Provide the (X, Y) coordinate of the cell's center where the given text is located.  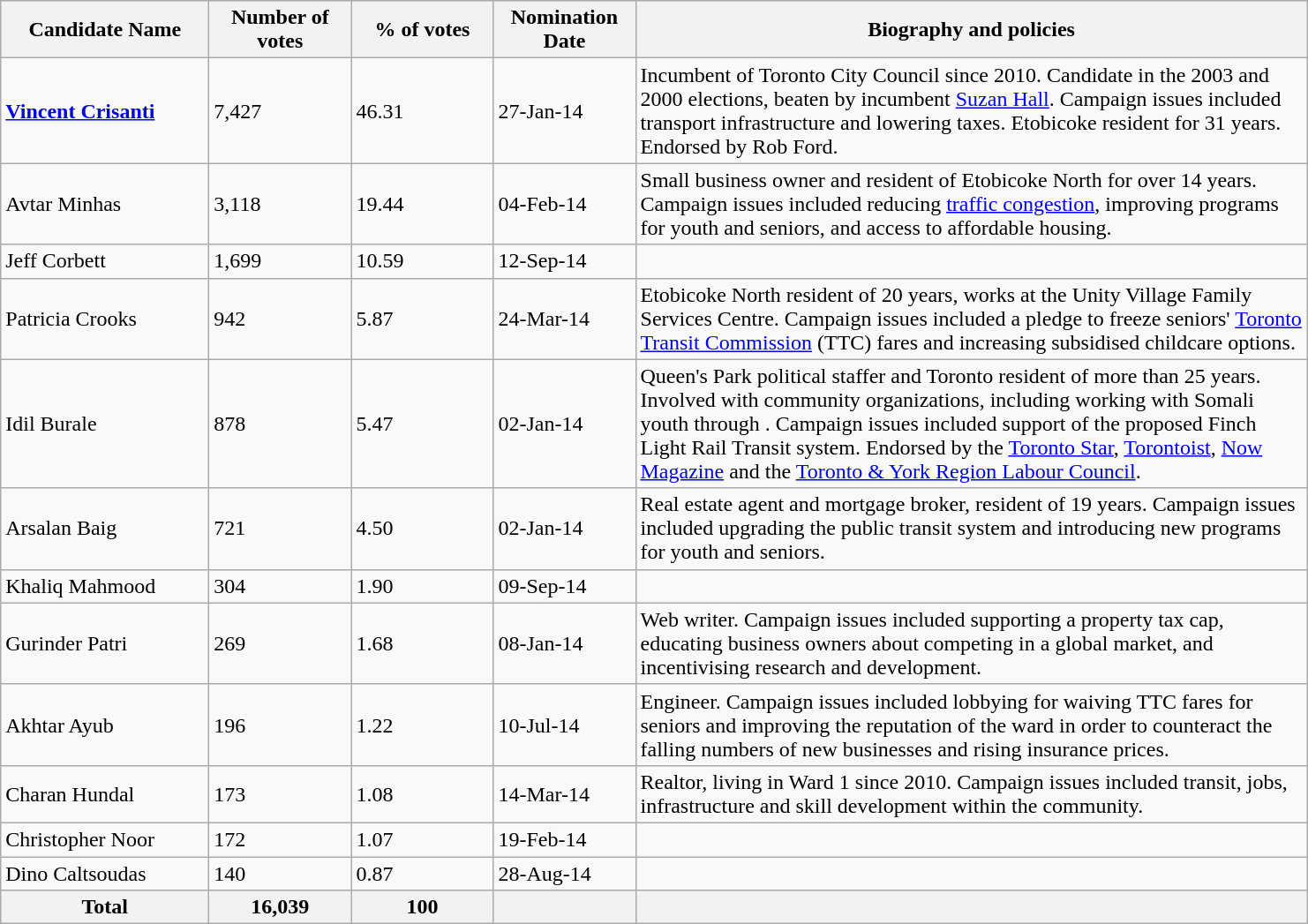
Total (105, 907)
5.47 (422, 424)
1.22 (422, 725)
4.50 (422, 529)
173 (281, 794)
Gurinder Patri (105, 643)
7,427 (281, 111)
0.87 (422, 873)
5.87 (422, 319)
04-Feb-14 (565, 204)
19.44 (422, 204)
Akhtar Ayub (105, 725)
172 (281, 839)
Biography and policies (971, 30)
10-Jul-14 (565, 725)
Khaliq Mahmood (105, 586)
08-Jan-14 (565, 643)
09-Sep-14 (565, 586)
721 (281, 529)
304 (281, 586)
942 (281, 319)
100 (422, 907)
878 (281, 424)
12-Sep-14 (565, 261)
Vincent Crisanti (105, 111)
Christopher Noor (105, 839)
Charan Hundal (105, 794)
196 (281, 725)
269 (281, 643)
1.90 (422, 586)
Avtar Minhas (105, 204)
3,118 (281, 204)
Nomination Date (565, 30)
Candidate Name (105, 30)
28-Aug-14 (565, 873)
1,699 (281, 261)
1.07 (422, 839)
24-Mar-14 (565, 319)
Arsalan Baig (105, 529)
14-Mar-14 (565, 794)
Dino Caltsoudas (105, 873)
% of votes (422, 30)
140 (281, 873)
Realtor, living in Ward 1 since 2010. Campaign issues included transit, jobs, infrastructure and skill development within the community. (971, 794)
Idil Burale (105, 424)
19-Feb-14 (565, 839)
27-Jan-14 (565, 111)
Jeff Corbett (105, 261)
1.68 (422, 643)
46.31 (422, 111)
1.08 (422, 794)
10.59 (422, 261)
Patricia Crooks (105, 319)
16,039 (281, 907)
Number of votes (281, 30)
